From the cell containing the given text, extract its center point as (x, y) coordinate. 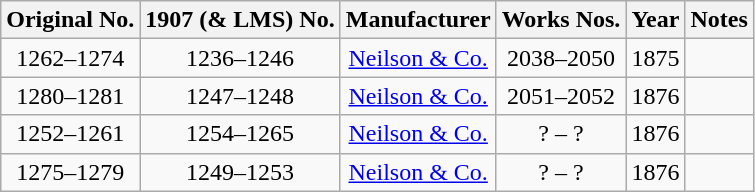
1262–1274 (70, 58)
1280–1281 (70, 96)
1236–1246 (240, 58)
1252–1261 (70, 134)
1249–1253 (240, 172)
Works Nos. (561, 20)
Year (656, 20)
2038–2050 (561, 58)
1275–1279 (70, 172)
1247–1248 (240, 96)
1254–1265 (240, 134)
1875 (656, 58)
Manufacturer (418, 20)
1907 (& LMS) No. (240, 20)
2051–2052 (561, 96)
Original No. (70, 20)
Notes (719, 20)
